Output the [X, Y] coordinate of the center of the cell containing the given text.  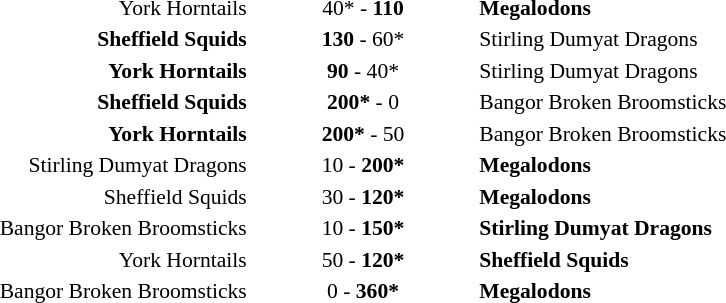
10 - 200* [364, 165]
90 - 40* [364, 70]
50 - 120* [364, 260]
130 - 60* [364, 39]
30 - 120* [364, 196]
10 - 150* [364, 228]
200* - 0 [364, 102]
200* - 50 [364, 134]
